From the cell containing the given text, extract its center point as (x, y) coordinate. 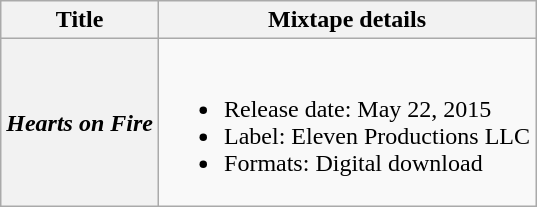
Hearts on Fire (80, 122)
Release date: May 22, 2015Label: Eleven Productions LLCFormats: Digital download (348, 122)
Title (80, 20)
Mixtape details (348, 20)
